Return the [X, Y] coordinate for the center point of the cell that contains the specified text.  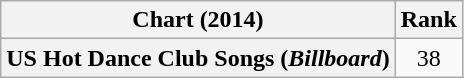
Chart (2014) [198, 20]
38 [428, 58]
Rank [428, 20]
US Hot Dance Club Songs (Billboard) [198, 58]
